Locate the cell with the specified text and output its [x, y] center coordinate. 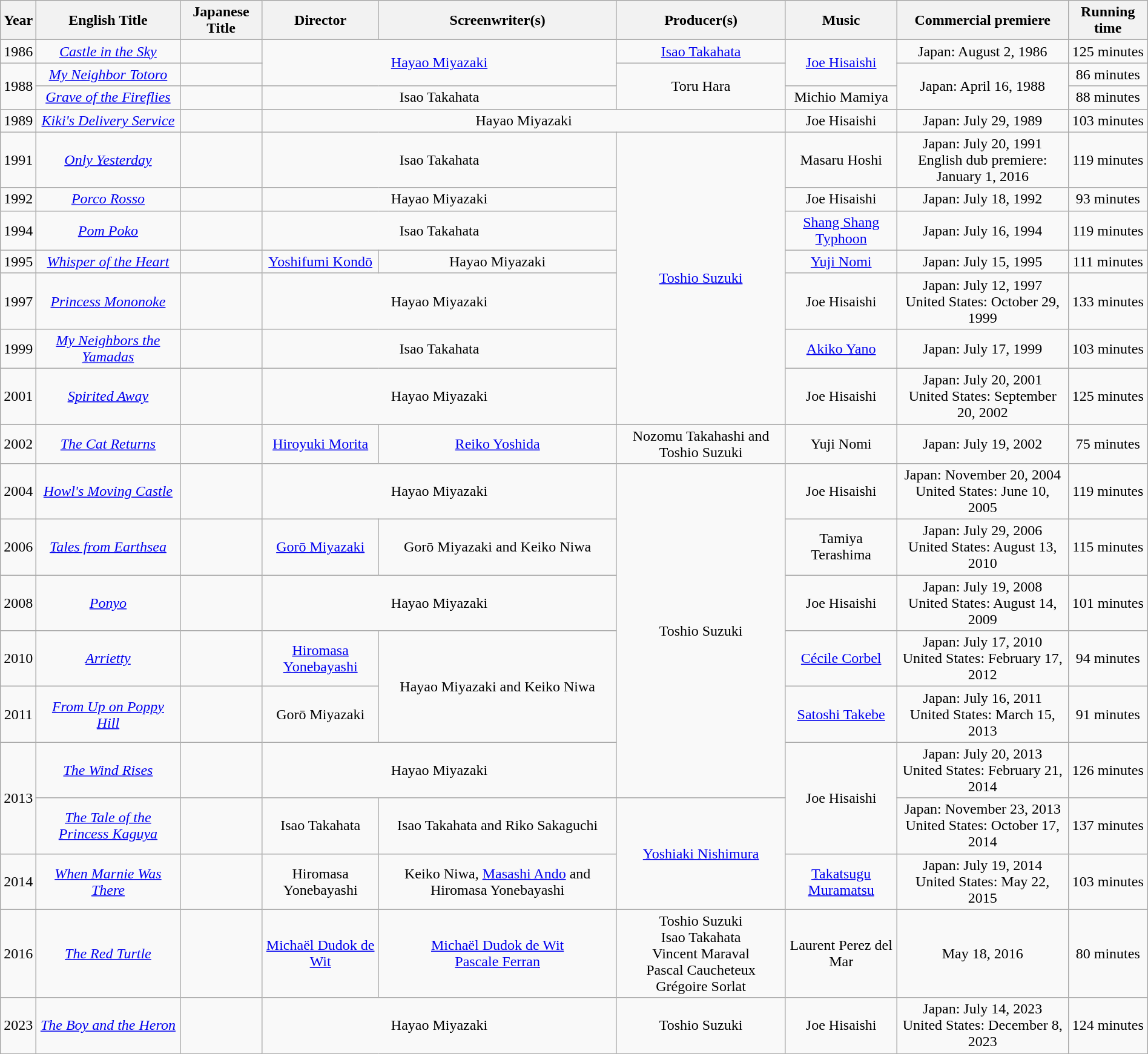
Tamiya Terashima [841, 547]
80 minutes [1108, 954]
91 minutes [1108, 714]
Spirited Away [108, 396]
1997 [18, 301]
1995 [18, 262]
2023 [18, 1026]
94 minutes [1108, 659]
137 minutes [1108, 826]
Japan: July 20, 2001United States: September 20, 2002 [982, 396]
Japan: July 29, 2006United States: August 13, 2010 [982, 547]
Japan: July 12, 1997United States: October 29, 1999 [982, 301]
Japanese Title [221, 21]
Japan: July 29, 1989 [982, 120]
1999 [18, 349]
Only Yesterday [108, 160]
Gorō Miyazaki and Keiko Niwa [498, 547]
Castle in the Sky [108, 51]
Akiko Yano [841, 349]
Commercial premiere [982, 21]
Reiko Yoshida [498, 443]
1992 [18, 199]
Michaël Dudok de WitPascale Ferran [498, 954]
86 minutes [1108, 74]
Japan: July 15, 1995 [982, 262]
Japan: July 20, 2013United States: February 21, 2014 [982, 770]
Arrietty [108, 659]
Japan: November 23, 2013United States: October 17, 2014 [982, 826]
From Up on Poppy Hill [108, 714]
Cécile Corbel [841, 659]
Japan: November 20, 2004United States: June 10, 2005 [982, 492]
Japan: July 18, 1992 [982, 199]
My Neighbors the Yamadas [108, 349]
2013 [18, 798]
75 minutes [1108, 443]
Hiroyuki Morita [320, 443]
2014 [18, 881]
2011 [18, 714]
1989 [18, 120]
2004 [18, 492]
The Boy and the Heron [108, 1026]
Pom Poko [108, 230]
Hayao Miyazaki and Keiko Niwa [498, 687]
Japan: July 16, 2011United States: March 15, 2013 [982, 714]
Grave of the Fireflies [108, 97]
Japan: July 19, 2002 [982, 443]
Japan: August 2, 1986 [982, 51]
Isao Takahata and Riko Sakaguchi [498, 826]
Japan: July 17, 1999 [982, 349]
Satoshi Takebe [841, 714]
Japan: July 16, 1994 [982, 230]
115 minutes [1108, 547]
The Wind Rises [108, 770]
Yoshifumi Kondō [320, 262]
Japan: July 20, 1991English dub premiere: January 1, 2016 [982, 160]
2010 [18, 659]
Nozomu Takahashi and Toshio Suzuki [701, 443]
133 minutes [1108, 301]
1988 [18, 86]
The Cat Returns [108, 443]
1991 [18, 160]
111 minutes [1108, 262]
Running time [1108, 21]
Japan: July 19, 2014United States: May 22, 2015 [982, 881]
Michio Mamiya [841, 97]
Michaël Dudok de Wit [320, 954]
Producer(s) [701, 21]
Yoshiaki Nishimura [701, 854]
Princess Mononoke [108, 301]
2001 [18, 396]
124 minutes [1108, 1026]
Whisper of the Heart [108, 262]
2002 [18, 443]
1986 [18, 51]
1994 [18, 230]
Shang Shang Typhoon [841, 230]
Japan: July 14, 2023United States: December 8, 2023 [982, 1026]
88 minutes [1108, 97]
Toru Hara [701, 86]
Japan: July 19, 2008United States: August 14, 2009 [982, 603]
My Neighbor Totoro [108, 74]
Screenwriter(s) [498, 21]
Japan: July 17, 2010United States: February 17, 2012 [982, 659]
Kiki's Delivery Service [108, 120]
Howl's Moving Castle [108, 492]
Takatsugu Muramatsu [841, 881]
The Tale of the Princess Kaguya [108, 826]
Tales from Earthsea [108, 547]
Toshio SuzukiIsao TakahataVincent MaravalPascal CaucheteuxGrégoire Sorlat [701, 954]
Porco Rosso [108, 199]
126 minutes [1108, 770]
May 18, 2016 [982, 954]
Director [320, 21]
Masaru Hoshi [841, 160]
Year [18, 21]
The Red Turtle [108, 954]
Music [841, 21]
Japan: April 16, 1988 [982, 86]
When Marnie Was There [108, 881]
English Title [108, 21]
Laurent Perez del Mar [841, 954]
2016 [18, 954]
2008 [18, 603]
Ponyo [108, 603]
2006 [18, 547]
101 minutes [1108, 603]
93 minutes [1108, 199]
Keiko Niwa, Masashi Ando and Hiromasa Yonebayashi [498, 881]
